For the text-containing cell, return its midpoint in [X, Y] coordinate format. 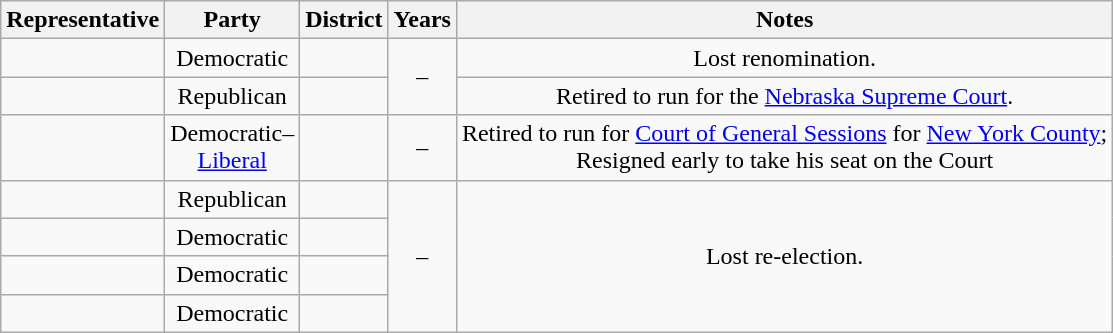
Notes [784, 20]
Retired to run for Court of General Sessions for New York County;Resigned early to take his seat on the Court [784, 148]
Party [232, 20]
Years [422, 20]
Lost re-election. [784, 256]
Representative [83, 20]
Lost renomination. [784, 58]
Retired to run for the Nebraska Supreme Court. [784, 96]
Democratic–Liberal [232, 148]
District [344, 20]
